From the cell containing the given text, extract its center point as [x, y] coordinate. 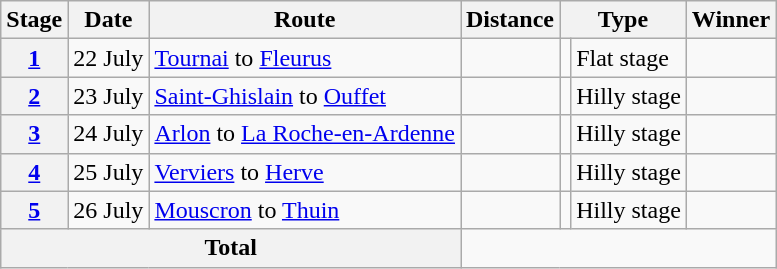
25 July [108, 172]
Arlon to La Roche-en-Ardenne [305, 134]
2 [34, 96]
26 July [108, 210]
Saint-Ghislain to Ouffet [305, 96]
3 [34, 134]
1 [34, 58]
Stage [34, 20]
4 [34, 172]
24 July [108, 134]
Winner [730, 20]
Verviers to Herve [305, 172]
Route [305, 20]
5 [34, 210]
Tournai to Fleurus [305, 58]
Date [108, 20]
22 July [108, 58]
Mouscron to Thuin [305, 210]
Flat stage [629, 58]
Distance [510, 20]
Type [624, 20]
23 July [108, 96]
Total [231, 248]
